Identify which cell holds the provided text, then report its [X, Y] central coordinate. 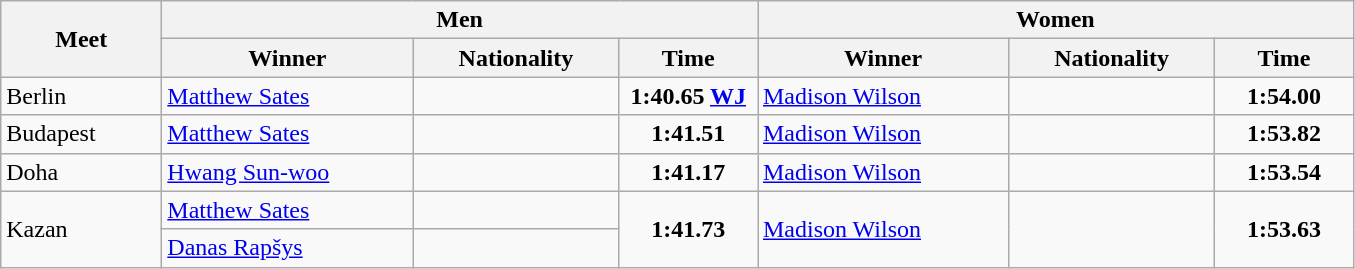
Danas Rapšys [288, 248]
1:41.17 [688, 172]
Women [1056, 20]
1:53.63 [1284, 229]
Men [460, 20]
Budapest [82, 134]
Meet [82, 39]
1:53.82 [1284, 134]
Doha [82, 172]
1:53.54 [1284, 172]
1:40.65 WJ [688, 96]
1:54.00 [1284, 96]
Kazan [82, 229]
Hwang Sun-woo [288, 172]
Berlin [82, 96]
1:41.51 [688, 134]
1:41.73 [688, 229]
